Search for the cell housing the specified text and yield its (x, y) center coordinate. 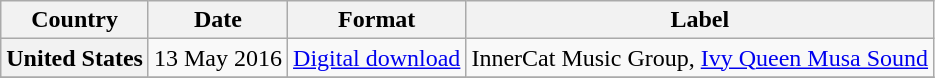
Digital download (377, 58)
Date (218, 20)
United States (75, 58)
Label (700, 20)
Format (377, 20)
13 May 2016 (218, 58)
InnerCat Music Group, Ivy Queen Musa Sound (700, 58)
Country (75, 20)
